For the text-containing cell, return its midpoint in (X, Y) coordinate format. 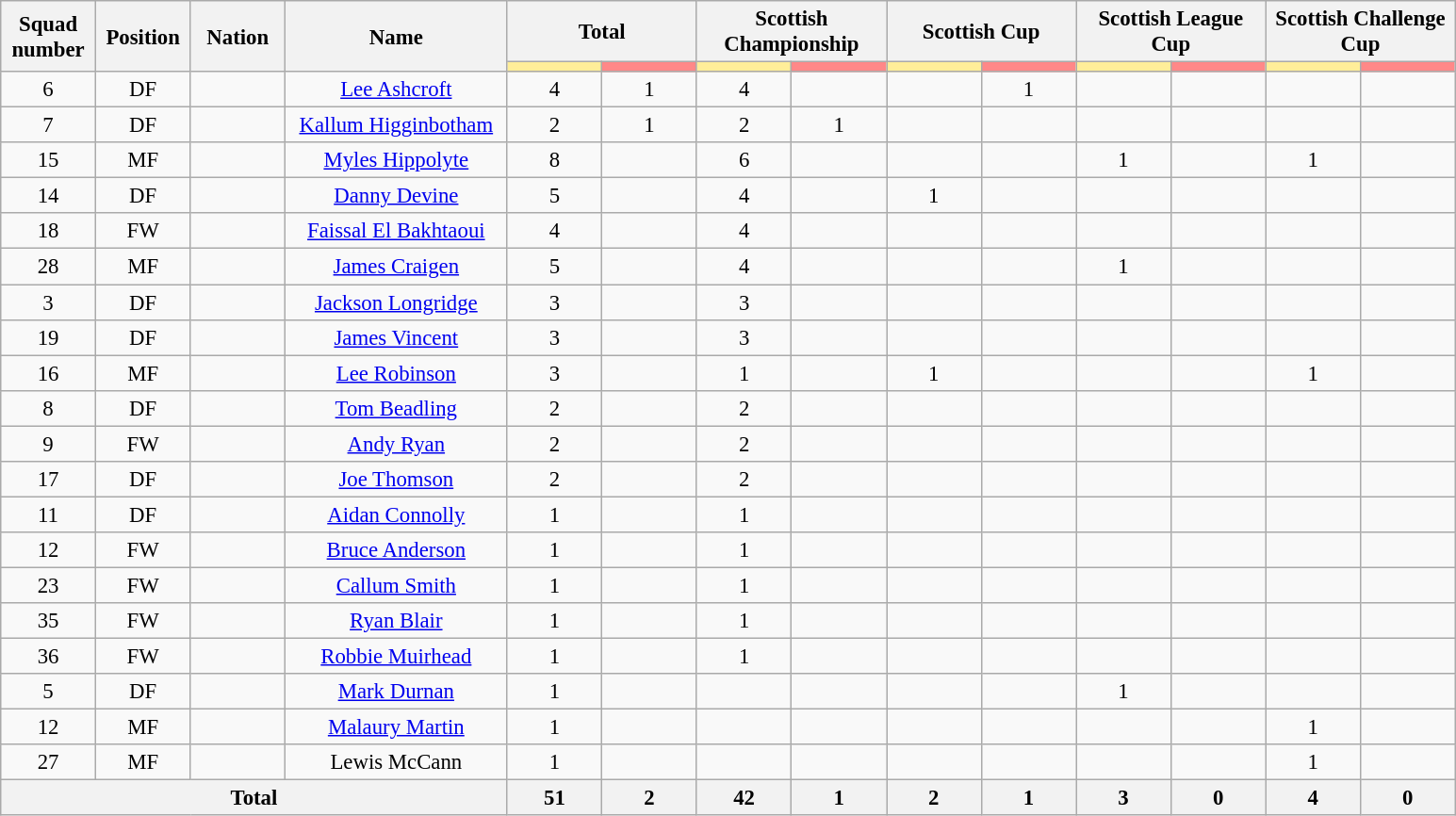
Name (397, 36)
15 (49, 160)
Mark Durnan (397, 692)
Malaury Martin (397, 727)
Faissal El Bakhtaoui (397, 231)
35 (49, 621)
Scottish Championship (792, 32)
Danny Devine (397, 196)
Kallum Higginbotham (397, 125)
Tom Beadling (397, 408)
27 (49, 762)
James Vincent (397, 337)
16 (49, 373)
51 (554, 798)
Jackson Longridge (397, 302)
Lee Robinson (397, 373)
7 (49, 125)
Joe Thomson (397, 480)
14 (49, 196)
James Craigen (397, 267)
Andy Ryan (397, 444)
Callum Smith (397, 585)
Position (143, 36)
17 (49, 480)
Scottish Cup (980, 32)
Lewis McCann (397, 762)
Squad number (49, 36)
Scottish Challenge Cup (1361, 32)
18 (49, 231)
11 (49, 514)
28 (49, 267)
Aidan Connolly (397, 514)
Myles Hippolyte (397, 160)
9 (49, 444)
Bruce Anderson (397, 550)
23 (49, 585)
Robbie Muirhead (397, 657)
Lee Ashcroft (397, 90)
42 (744, 798)
36 (49, 657)
Ryan Blair (397, 621)
Nation (237, 36)
19 (49, 337)
Scottish League Cup (1170, 32)
